Scan for the cell matching the given text and deliver its [x, y] coordinate at center. 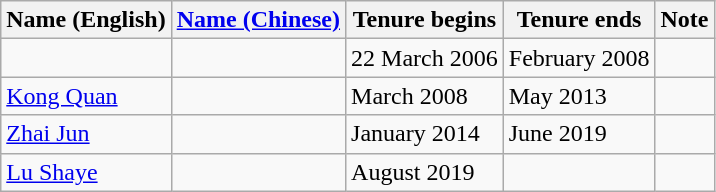
Kong Quan [86, 96]
February 2008 [579, 58]
January 2014 [425, 134]
August 2019 [425, 172]
22 March 2006 [425, 58]
Lu Shaye [86, 172]
May 2013 [579, 96]
Name (Chinese) [258, 20]
Tenure begins [425, 20]
June 2019 [579, 134]
Note [684, 20]
March 2008 [425, 96]
Zhai Jun [86, 134]
Name (English) [86, 20]
Tenure ends [579, 20]
